Return [X, Y] of the center of cell containing provided text 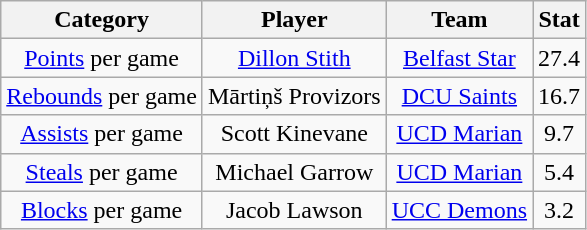
Blocks per game [102, 210]
Rebounds per game [102, 96]
5.4 [560, 172]
9.7 [560, 134]
3.2 [560, 210]
16.7 [560, 96]
Stat [560, 20]
Steals per game [102, 172]
Dillon Stith [294, 58]
Mārtiņš Provizors [294, 96]
Points per game [102, 58]
Scott Kinevane [294, 134]
UCC Demons [459, 210]
Michael Garrow [294, 172]
DCU Saints [459, 96]
Category [102, 20]
Team [459, 20]
Player [294, 20]
27.4 [560, 58]
Assists per game [102, 134]
Jacob Lawson [294, 210]
Belfast Star [459, 58]
